For the text-containing cell, return its midpoint in [x, y] coordinate format. 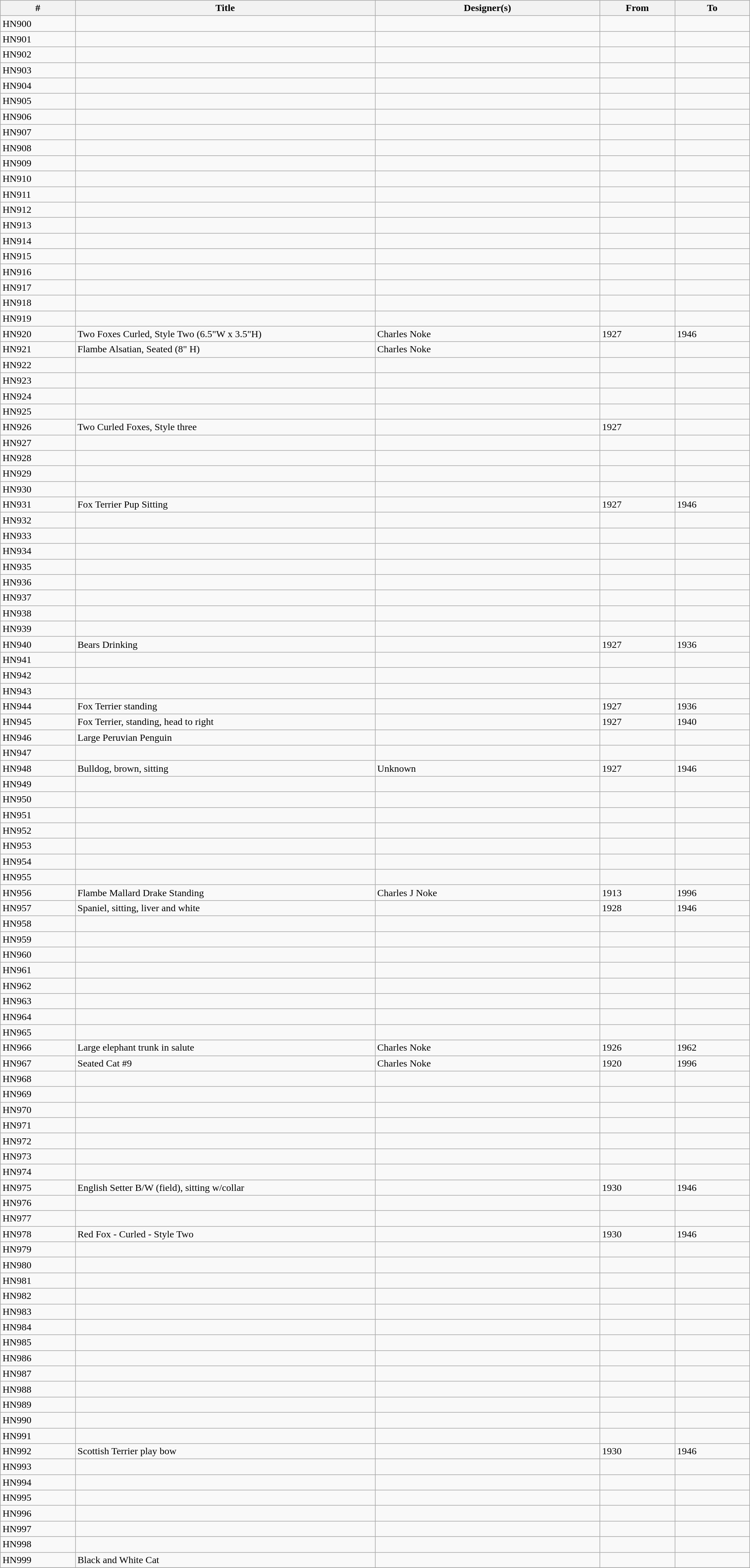
HN999 [38, 1560]
Seated Cat #9 [225, 1063]
1940 [712, 722]
HN926 [38, 427]
Fox Terrier standing [225, 707]
1920 [637, 1063]
HN950 [38, 799]
HN991 [38, 1435]
HN955 [38, 877]
Bulldog, brown, sitting [225, 769]
HN983 [38, 1312]
HN952 [38, 830]
HN934 [38, 551]
Black and White Cat [225, 1560]
HN972 [38, 1141]
HN918 [38, 303]
HN976 [38, 1203]
HN944 [38, 707]
HN977 [38, 1219]
HN903 [38, 70]
HN962 [38, 986]
HN998 [38, 1544]
HN917 [38, 287]
HN905 [38, 101]
HN980 [38, 1265]
HN971 [38, 1125]
Charles J Noke [488, 892]
HN930 [38, 489]
HN966 [38, 1048]
HN997 [38, 1529]
Fox Terrier Pup Sitting [225, 505]
HN982 [38, 1296]
HN946 [38, 738]
HN964 [38, 1017]
HN985 [38, 1343]
HN904 [38, 86]
HN947 [38, 753]
HN908 [38, 148]
HN925 [38, 411]
HN941 [38, 660]
HN924 [38, 396]
HN978 [38, 1234]
HN906 [38, 117]
HN990 [38, 1420]
Unknown [488, 769]
HN945 [38, 722]
HN913 [38, 225]
HN921 [38, 349]
HN967 [38, 1063]
Fox Terrier, standing, head to right [225, 722]
HN940 [38, 644]
Designer(s) [488, 8]
HN901 [38, 39]
1913 [637, 892]
HN959 [38, 939]
HN920 [38, 334]
HN961 [38, 970]
HN915 [38, 256]
Two Foxes Curled, Style Two (6.5"W x 3.5"H) [225, 334]
HN938 [38, 613]
From [637, 8]
HN937 [38, 598]
HN954 [38, 861]
HN992 [38, 1451]
HN965 [38, 1032]
HN927 [38, 442]
HN911 [38, 194]
1962 [712, 1048]
HN974 [38, 1172]
HN995 [38, 1498]
HN936 [38, 582]
Red Fox - Curled - Style Two [225, 1234]
HN939 [38, 629]
HN994 [38, 1482]
English Setter B/W (field), sitting w/collar [225, 1188]
Large elephant trunk in salute [225, 1048]
HN923 [38, 380]
Scottish Terrier play bow [225, 1451]
HN949 [38, 784]
HN993 [38, 1467]
HN900 [38, 24]
Spaniel, sitting, liver and white [225, 908]
HN929 [38, 474]
1926 [637, 1048]
To [712, 8]
Large Peruvian Penguin [225, 738]
HN932 [38, 520]
HN981 [38, 1281]
HN987 [38, 1374]
Title [225, 8]
HN973 [38, 1156]
Flambe Alsatian, Seated (8" H) [225, 349]
HN969 [38, 1094]
HN943 [38, 691]
HN968 [38, 1079]
HN984 [38, 1327]
HN919 [38, 318]
HN912 [38, 210]
HN960 [38, 955]
HN989 [38, 1405]
HN931 [38, 505]
1928 [637, 908]
HN914 [38, 241]
# [38, 8]
HN935 [38, 567]
HN975 [38, 1188]
HN996 [38, 1513]
HN986 [38, 1358]
HN953 [38, 846]
HN902 [38, 55]
HN922 [38, 365]
HN909 [38, 163]
HN979 [38, 1250]
HN948 [38, 769]
HN942 [38, 675]
HN907 [38, 132]
Flambe Mallard Drake Standing [225, 892]
HN956 [38, 892]
Bears Drinking [225, 644]
HN988 [38, 1389]
HN970 [38, 1110]
HN933 [38, 536]
HN928 [38, 458]
HN910 [38, 179]
HN963 [38, 1001]
HN916 [38, 272]
HN951 [38, 815]
HN958 [38, 923]
Two Curled Foxes, Style three [225, 427]
HN957 [38, 908]
